Output the [x, y] coordinate of the center of the cell containing the given text.  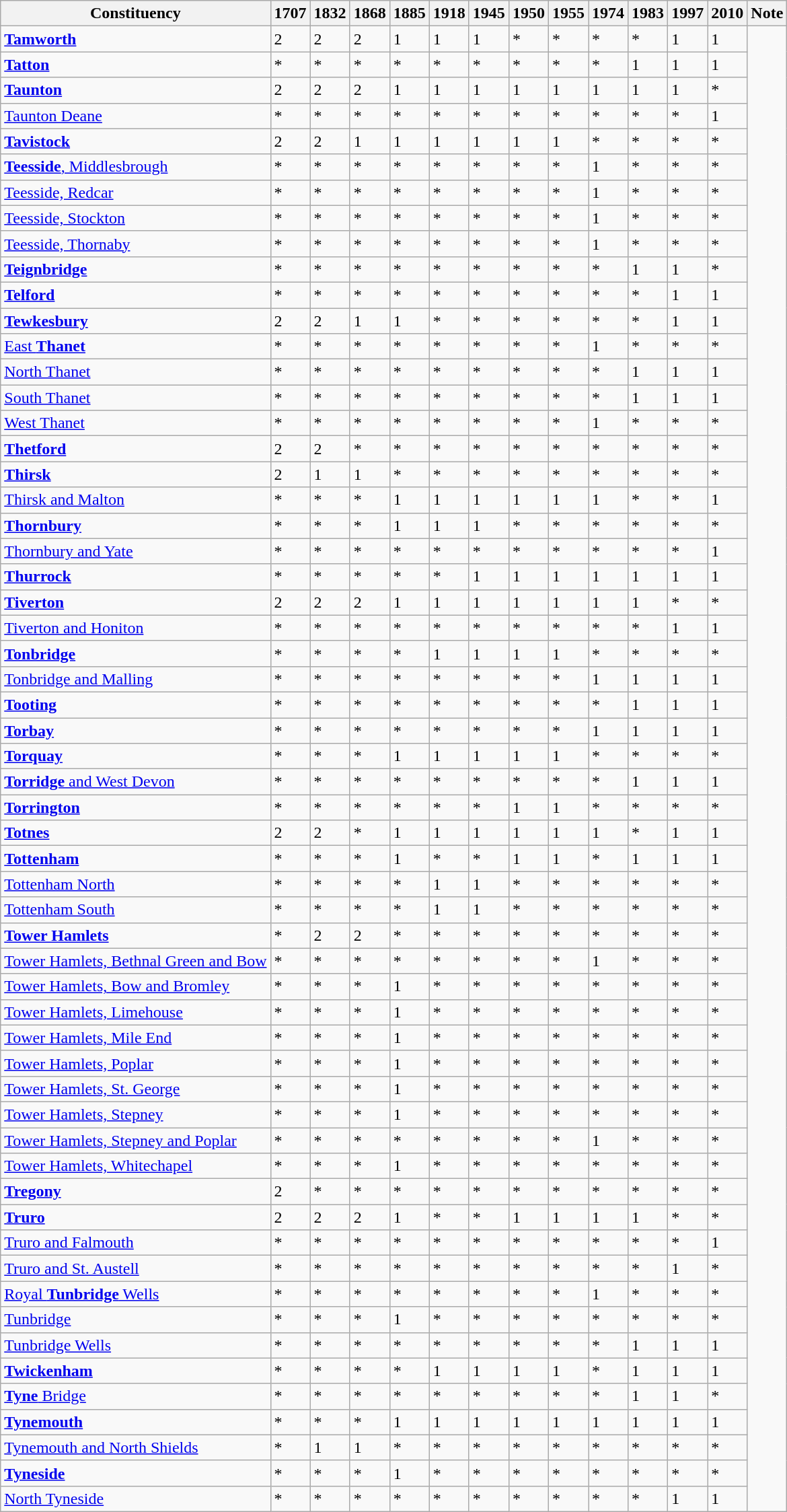
Tower Hamlets, Stepney and Poplar [136, 1141]
Note [767, 13]
Tamworth [136, 39]
Tower Hamlets, Stepney [136, 1114]
Tiverton [136, 602]
2010 [728, 13]
Thornbury and Yate [136, 551]
1885 [409, 13]
1918 [449, 13]
Tynemouth and North Shields [136, 1447]
Tatton [136, 65]
Tyne Bridge [136, 1396]
North Tyneside [136, 1499]
Tottenham [136, 859]
Tavistock [136, 141]
Tonbridge [136, 653]
Torrington [136, 807]
Tower Hamlets, Bow and Bromley [136, 986]
1997 [687, 13]
1945 [488, 13]
Telford [136, 295]
1974 [608, 13]
Tower Hamlets, Poplar [136, 1063]
1983 [648, 13]
Tottenham North [136, 884]
Tyneside [136, 1473]
South Thanet [136, 398]
Tower Hamlets, Limehouse [136, 1012]
Tower Hamlets, Whitechapel [136, 1166]
Tiverton and Honiton [136, 628]
Thetford [136, 449]
Totnes [136, 833]
Truro and Falmouth [136, 1243]
Tottenham South [136, 910]
Constituency [136, 13]
Tunbridge Wells [136, 1345]
West Thanet [136, 423]
Teignbridge [136, 269]
Teesside, Thornaby [136, 244]
Teesside, Redcar [136, 192]
Tower Hamlets, St. George [136, 1089]
Royal Tunbridge Wells [136, 1294]
Tonbridge and Malling [136, 679]
Taunton [136, 90]
Twickenham [136, 1371]
Torquay [136, 756]
Torridge and West Devon [136, 782]
Tower Hamlets [136, 935]
Tower Hamlets, Mile End [136, 1038]
Truro [136, 1217]
Teesside, Middlesbrough [136, 167]
1868 [370, 13]
East Thanet [136, 347]
Tynemouth [136, 1422]
1707 [291, 13]
Torbay [136, 730]
Tewkesbury [136, 321]
Thurrock [136, 577]
North Thanet [136, 372]
Tunbridge [136, 1320]
Truro and St. Austell [136, 1268]
Taunton Deane [136, 116]
Tooting [136, 705]
Teesside, Stockton [136, 218]
1832 [330, 13]
Tregony [136, 1192]
Thirsk and Malton [136, 500]
Thirsk [136, 474]
1955 [568, 13]
Tower Hamlets, Bethnal Green and Bow [136, 961]
1950 [529, 13]
Thornbury [136, 526]
